Provide the (X, Y) coordinate of the cell's center where the given text is located.  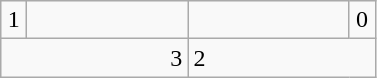
3 (94, 58)
0 (362, 20)
2 (282, 58)
1 (14, 20)
